Capture the cell that displays the provided text and extract its [x, y] central coordinate. 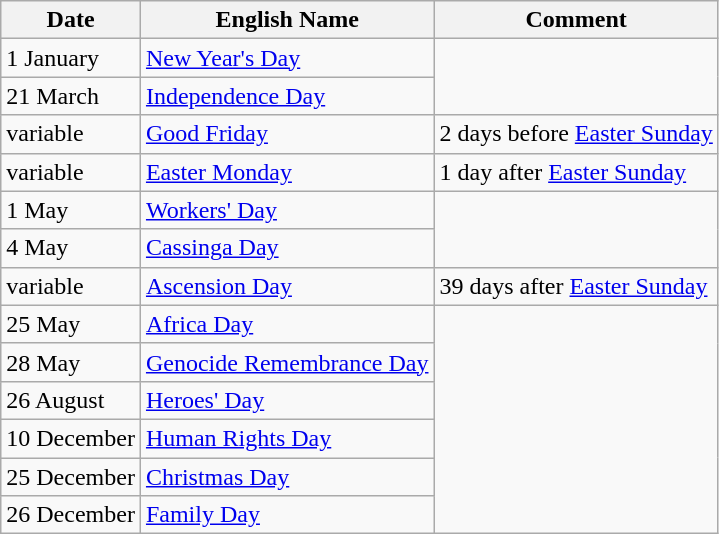
2 days before Easter Sunday [576, 134]
28 May [71, 362]
1 day after Easter Sunday [576, 172]
4 May [71, 248]
New Year's Day [287, 58]
26 August [71, 400]
Date [71, 20]
Cassinga Day [287, 248]
Christmas Day [287, 477]
Ascension Day [287, 286]
Genocide Remembrance Day [287, 362]
Workers' Day [287, 210]
1 May [71, 210]
Easter Monday [287, 172]
Comment [576, 20]
Independence Day [287, 96]
English Name [287, 20]
Family Day [287, 515]
Good Friday [287, 134]
Africa Day [287, 324]
25 December [71, 477]
10 December [71, 438]
21 March [71, 96]
39 days after Easter Sunday [576, 286]
25 May [71, 324]
26 December [71, 515]
1 January [71, 58]
Heroes' Day [287, 400]
Human Rights Day [287, 438]
